Capture the cell that displays the provided text and extract its (x, y) central coordinate. 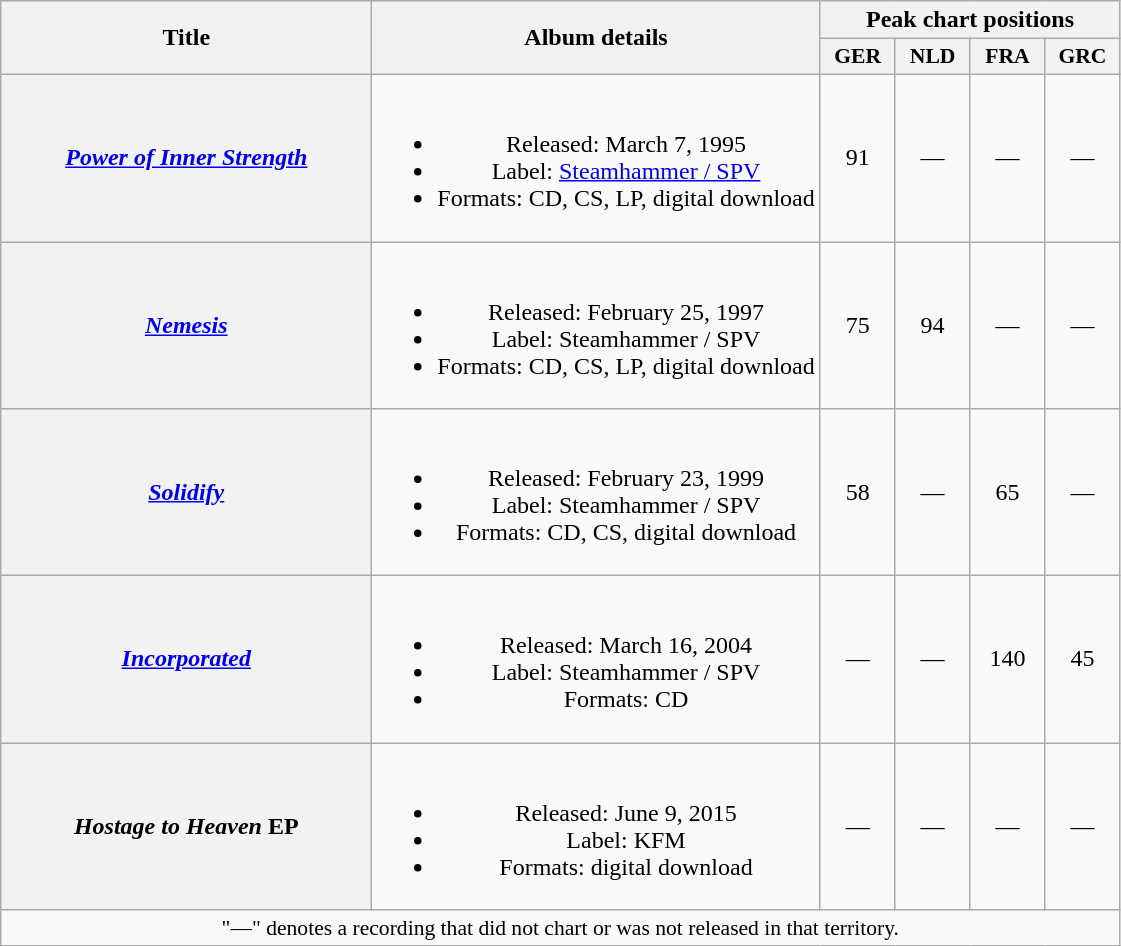
FRA (1008, 57)
Released: February 23, 1999Label: Steamhammer / SPVFormats: CD, CS, digital download (596, 492)
Title (186, 38)
Hostage to Heaven EP (186, 826)
91 (858, 158)
Album details (596, 38)
Released: March 7, 1995Label: Steamhammer / SPVFormats: CD, CS, LP, digital download (596, 158)
Power of Inner Strength (186, 158)
Released: February 25, 1997Label: Steamhammer / SPVFormats: CD, CS, LP, digital download (596, 326)
65 (1008, 492)
"—" denotes a recording that did not chart or was not released in that territory. (560, 928)
Incorporated (186, 660)
45 (1082, 660)
GER (858, 57)
Peak chart positions (970, 20)
Solidify (186, 492)
Released: June 9, 2015Label: KFMFormats: digital download (596, 826)
94 (932, 326)
Released: March 16, 2004Label: Steamhammer / SPVFormats: CD (596, 660)
140 (1008, 660)
Nemesis (186, 326)
GRC (1082, 57)
58 (858, 492)
75 (858, 326)
NLD (932, 57)
